From the cell containing the given text, extract its center point as (x, y) coordinate. 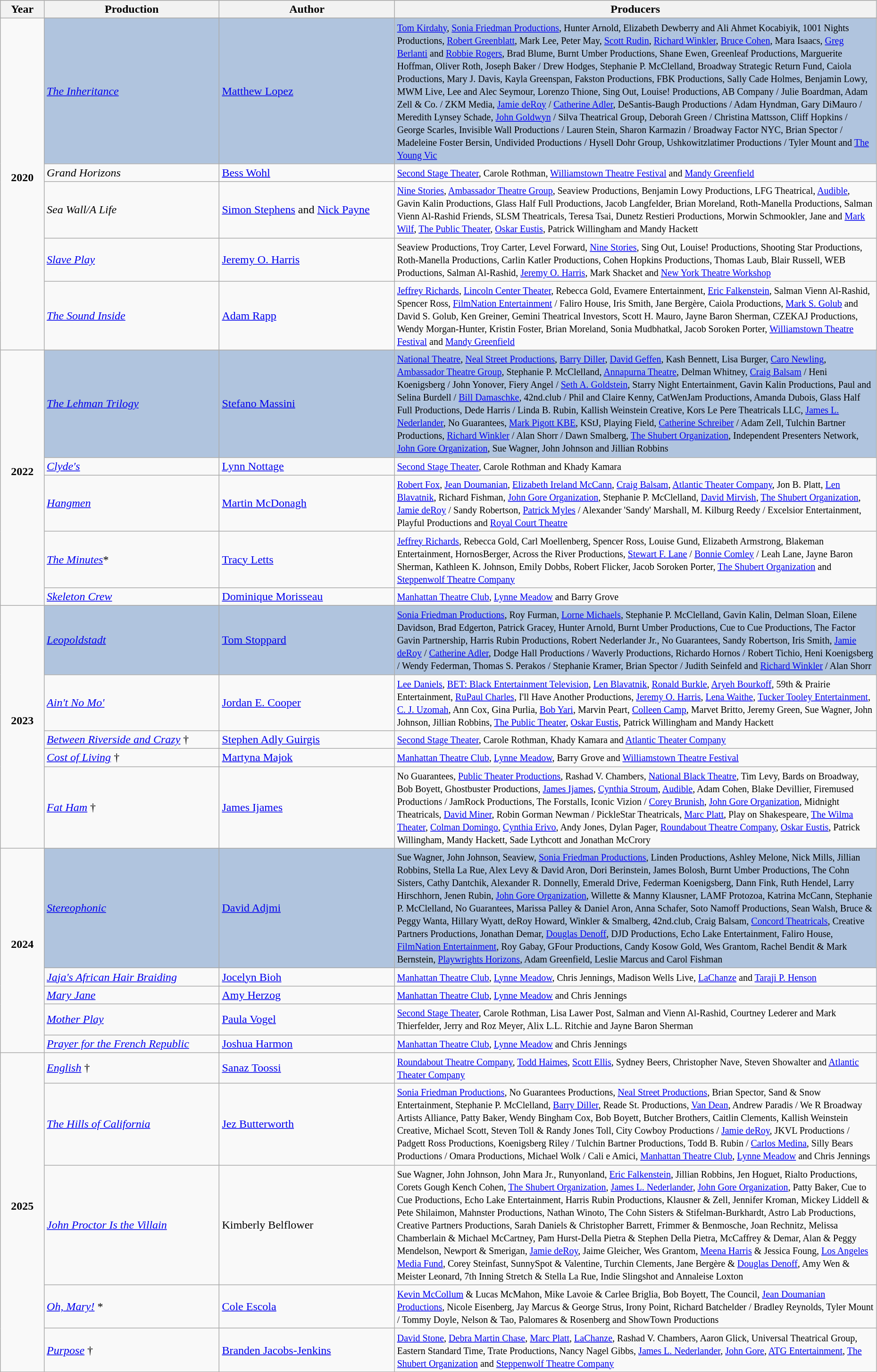
James Ijames (307, 808)
Stereophonic (132, 908)
Slave Play (132, 259)
Second Stage Theater, Carole Rothman, Khady Kamara and Atlantic Theater Company (635, 740)
Mother Play (132, 1019)
Sanaz Toossi (307, 1068)
Manhattan Theatre Club, Lynne Meadow and Barry Grove (635, 596)
Cole Escola (307, 1306)
Production (132, 9)
Tom Stoppard (307, 640)
Producers (635, 9)
Between Riverside and Crazy † (132, 740)
The Sound Inside (132, 316)
2022 (23, 477)
Tracy Letts (307, 560)
Mary Jane (132, 995)
Jordan E. Cooper (307, 703)
Jeremy O. Harris (307, 259)
Leopoldstadt (132, 640)
Jaja's African Hair Braiding (132, 977)
Year (23, 9)
Skeleton Crew (132, 596)
Hangmen (132, 503)
Branden Jacobs-Jenkins (307, 1350)
Grand Horizons (132, 173)
Martyna Majok (307, 758)
The Hills of California (132, 1124)
David Adjmi (307, 908)
Cost of Living † (132, 758)
2025 (23, 1212)
Bess Wohl (307, 173)
English † (132, 1068)
Adam Rapp (307, 316)
Author (307, 9)
Purpose † (132, 1350)
Manhattan Theatre Club, Lynne Meadow, Chris Jennings, Madison Wells Live, LaChanze and Taraji P. Henson (635, 977)
Jocelyn Bioh (307, 977)
Roundabout Theatre Company, Todd Haimes, Scott Ellis, Sydney Beers, Christopher Nave, Steven Showalter and Atlantic Theater Company (635, 1068)
2023 (23, 727)
John Proctor Is the Villain (132, 1225)
Martin McDonagh (307, 503)
Manhattan Theatre Club, Lynne Meadow, Barry Grove and Williamstown Theatre Festival (635, 758)
Paula Vogel (307, 1019)
Kimberly Belflower (307, 1225)
The Inheritance (132, 91)
2020 (23, 184)
The Lehman Trilogy (132, 404)
Sea Wall/A Life (132, 209)
Matthew Lopez (307, 91)
Second Stage Theater, Carole Rothman, Williamstown Theatre Festival and Mandy Greenfield (635, 173)
Dominique Morisseau (307, 596)
Lynn Nottage (307, 466)
Fat Ham † (132, 808)
Stefano Massini (307, 404)
Second Stage Theater, Carole Rothman and Khady Kamara (635, 466)
Amy Herzog (307, 995)
Stephen Adly Guirgis (307, 740)
Simon Stephens and Nick Payne (307, 209)
2024 (23, 950)
Jez Butterworth (307, 1124)
The Minutes* (132, 560)
Clyde's (132, 466)
Ain't No Mo' (132, 703)
Joshua Harmon (307, 1044)
Oh, Mary! * (132, 1306)
Prayer for the French Republic (132, 1044)
